Identify which cell holds the provided text, then report its (x, y) central coordinate. 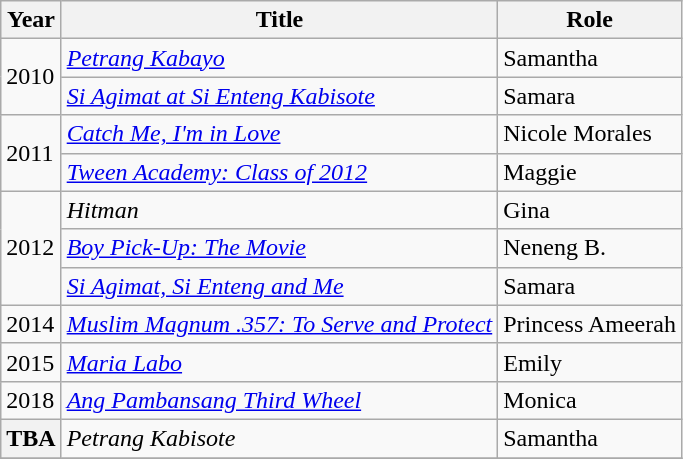
2011 (31, 153)
Muslim Magnum .357: To Serve and Protect (280, 324)
TBA (31, 438)
2010 (31, 77)
Catch Me, I'm in Love (280, 134)
2012 (31, 248)
Si Agimat at Si Enteng Kabisote (280, 96)
Tween Academy: Class of 2012 (280, 172)
Monica (590, 400)
Role (590, 20)
Boy Pick-Up: The Movie (280, 248)
Princess Ameerah (590, 324)
Petrang Kabisote (280, 438)
Ang Pambansang Third Wheel (280, 400)
Si Agimat, Si Enteng and Me (280, 286)
Neneng B. (590, 248)
2018 (31, 400)
Emily (590, 362)
Year (31, 20)
Maggie (590, 172)
Gina (590, 210)
2015 (31, 362)
Nicole Morales (590, 134)
2014 (31, 324)
Hitman (280, 210)
Title (280, 20)
Petrang Kabayo (280, 58)
Maria Labo (280, 362)
